Identify which cell holds the provided text, then report its (x, y) central coordinate. 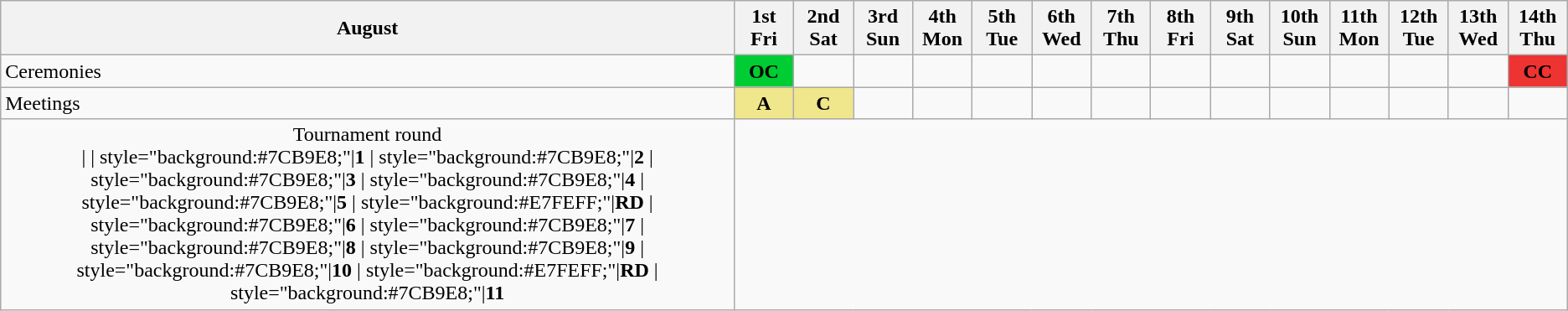
A (764, 103)
3rdSun (883, 29)
12thTue (1419, 29)
9thSat (1240, 29)
11thMon (1359, 29)
5thTue (1002, 29)
C (823, 103)
CC (1538, 71)
2ndSat (823, 29)
4thMon (943, 29)
Ceremonies (368, 71)
6thWed (1062, 29)
13thWed (1478, 29)
14thThu (1538, 29)
8thFri (1181, 29)
OC (764, 71)
Meetings (368, 103)
1stFri (764, 29)
10thSun (1300, 29)
7thThu (1121, 29)
August (368, 29)
